Identify which cell holds the provided text, then report its [X, Y] central coordinate. 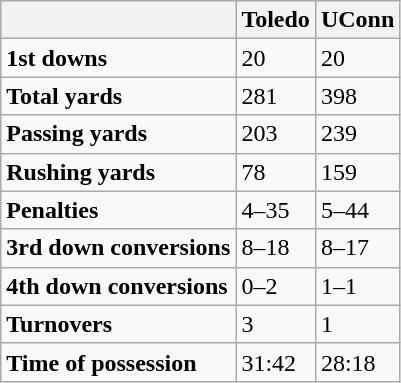
8–18 [276, 248]
Turnovers [118, 324]
28:18 [357, 362]
3 [276, 324]
Passing yards [118, 134]
31:42 [276, 362]
3rd down conversions [118, 248]
Penalties [118, 210]
Time of possession [118, 362]
0–2 [276, 286]
Rushing yards [118, 172]
1–1 [357, 286]
1st downs [118, 58]
5–44 [357, 210]
4–35 [276, 210]
239 [357, 134]
8–17 [357, 248]
281 [276, 96]
Total yards [118, 96]
UConn [357, 20]
1 [357, 324]
Toledo [276, 20]
203 [276, 134]
159 [357, 172]
4th down conversions [118, 286]
78 [276, 172]
398 [357, 96]
